Identify which cell holds the provided text, then report its [X, Y] central coordinate. 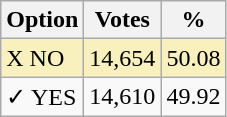
% [194, 20]
Option [42, 20]
49.92 [194, 97]
✓ YES [42, 97]
14,654 [122, 58]
14,610 [122, 97]
X NO [42, 58]
Votes [122, 20]
50.08 [194, 58]
